Return [X, Y] of the center of cell containing provided text 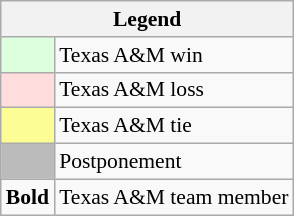
Texas A&M team member [174, 197]
Bold [28, 197]
Texas A&M loss [174, 90]
Legend [148, 19]
Texas A&M tie [174, 126]
Texas A&M win [174, 55]
Postponement [174, 162]
